From the cell containing the given text, extract its center point as (x, y) coordinate. 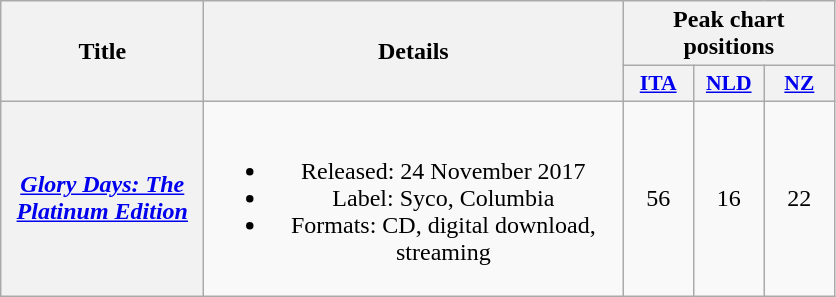
Peak chart positions (729, 34)
Released: 24 November 2017Label: Syco, ColumbiaFormats: CD, digital download, streaming (414, 198)
56 (658, 198)
Details (414, 52)
NZ (800, 84)
22 (800, 198)
Title (102, 52)
ITA (658, 84)
Glory Days: The Platinum Edition (102, 198)
16 (728, 198)
NLD (728, 84)
